Return the [X, Y] coordinate for the center point of the cell that contains the specified text.  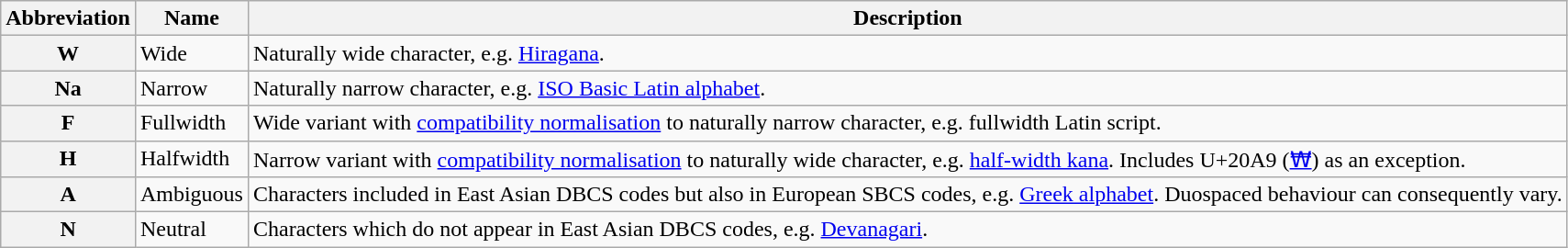
Halfwidth [191, 159]
Ambiguous [191, 195]
Characters which do not appear in East Asian DBCS codes, e.g. Devanagari. [907, 230]
Fullwidth [191, 123]
H [68, 159]
Naturally narrow character, e.g. ISO Basic Latin alphabet. [907, 88]
W [68, 53]
Characters included in East Asian DBCS codes but also in European SBCS codes, e.g. Greek alphabet. Duospaced behaviour can consequently vary. [907, 195]
Narrow variant with compatibility normalisation to naturally wide character, e.g. half-width kana. Includes U+20A9 (₩) as an exception. [907, 159]
Name [191, 18]
F [68, 123]
Neutral [191, 230]
Narrow [191, 88]
Wide variant with compatibility normalisation to naturally narrow character, e.g. fullwidth Latin script. [907, 123]
Na [68, 88]
Naturally wide character, e.g. Hiragana. [907, 53]
Description [907, 18]
N [68, 230]
A [68, 195]
Wide [191, 53]
Abbreviation [68, 18]
